Detect which cell encompasses the target text, then output its (x, y) center coordinate. 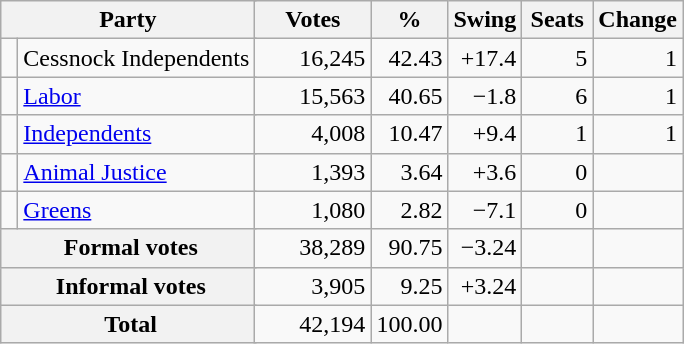
38,289 (313, 248)
+9.4 (485, 134)
−1.8 (485, 96)
1,393 (313, 172)
+17.4 (485, 58)
Independents (136, 134)
Total (128, 324)
Swing (485, 20)
Seats (558, 20)
10.47 (410, 134)
90.75 (410, 248)
3.64 (410, 172)
15,563 (313, 96)
Votes (313, 20)
16,245 (313, 58)
9.25 (410, 286)
6 (558, 96)
100.00 (410, 324)
Formal votes (128, 248)
Informal votes (128, 286)
Greens (136, 210)
5 (558, 58)
Animal Justice (136, 172)
4,008 (313, 134)
3,905 (313, 286)
2.82 (410, 210)
42.43 (410, 58)
Cessnock Independents (136, 58)
Labor (136, 96)
1,080 (313, 210)
Change (638, 20)
+3.6 (485, 172)
+3.24 (485, 286)
−3.24 (485, 248)
−7.1 (485, 210)
Party (128, 20)
40.65 (410, 96)
% (410, 20)
42,194 (313, 324)
